Output the (x, y) coordinate of the center of the cell containing the given text.  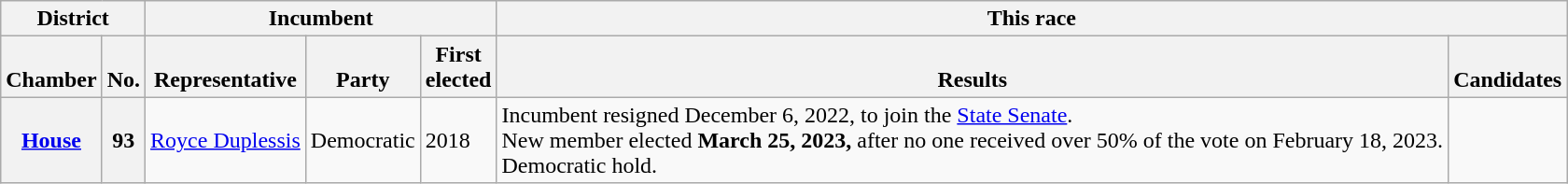
Representative (226, 67)
District (73, 19)
93 (123, 140)
Democratic (362, 140)
Incumbent (321, 19)
Candidates (1508, 67)
No. (123, 67)
This race (1032, 19)
House (51, 140)
Chamber (51, 67)
Party (362, 67)
Results (973, 67)
Firstelected (458, 67)
2018 (458, 140)
Royce Duplessis (226, 140)
